Provide the (x, y) coordinate of the cell's center where the given text is located.  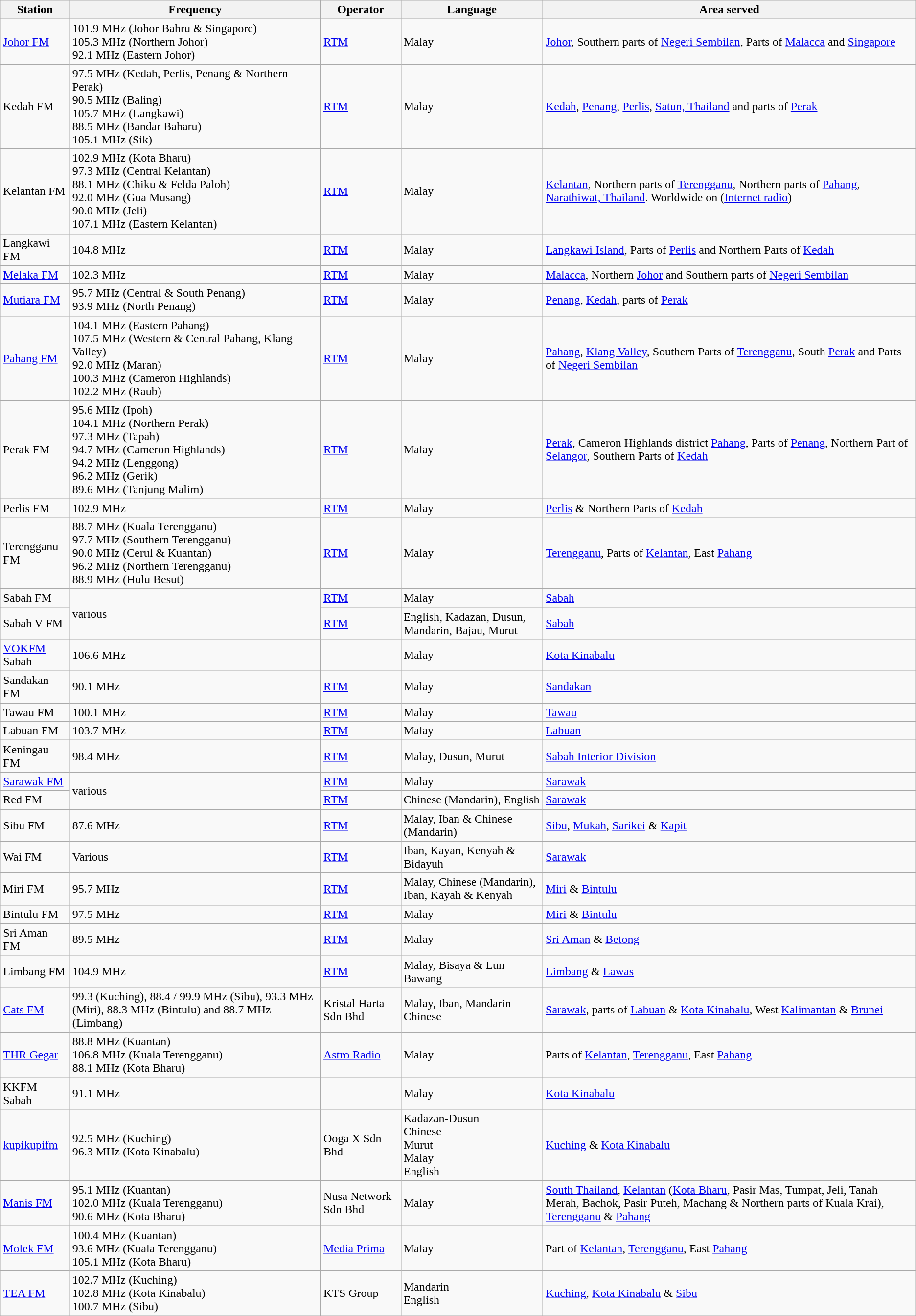
Perlis & Northern Parts of Kedah (730, 508)
102.7 MHz (Kuching) 102.8 MHz (Kota Kinabalu) 100.7 MHz (Sibu) (195, 1293)
Cats FM (35, 1010)
kupikupifm (35, 1145)
Nusa Network Sdn Bhd (361, 1203)
Terengganu FM (35, 553)
Molek FM (35, 1248)
Johor FM (35, 42)
88.7 MHz (Kuala Terengganu) 97.7 MHz (Southern Terengganu) 90.0 MHz (Cerul & Kuantan) 96.2 MHz (Northern Terengganu) 88.9 MHz (Hulu Besut) (195, 553)
Miri FM (35, 889)
VOKFM Sabah (35, 655)
Operator (361, 10)
Malay, Dusun, Murut (472, 756)
Area served (730, 10)
102.9 MHz (195, 508)
Kedah FM (35, 107)
Part of Kelantan, Terengganu, East Pahang (730, 1248)
Limbang FM (35, 971)
Astro Radio (361, 1055)
Melaka FM (35, 275)
104.9 MHz (195, 971)
Kuching, Kota Kinabalu & Sibu (730, 1293)
103.7 MHz (195, 731)
Chinese (Mandarin), English (472, 800)
Sibu FM (35, 825)
87.6 MHz (195, 825)
Kuching & Kota Kinabalu (730, 1145)
Sri Aman FM (35, 939)
THR Gegar (35, 1055)
Langkawi Island, Parts of Perlis and Northern Parts of Kedah (730, 250)
Kelantan FM (35, 191)
Malay, Iban & Chinese (Mandarin) (472, 825)
Sandakan FM (35, 687)
Tawau (730, 712)
97.5 MHz (195, 914)
97.5 MHz (Kedah, Perlis, Penang & Northern Perak) 90.5 MHz (Baling) 105.7 MHz (Langkawi) 88.5 MHz (Bandar Baharu) 105.1 MHz (Sik) (195, 107)
Iban, Kayan, Kenyah & Bidayuh (472, 857)
106.6 MHz (195, 655)
Labuan (730, 731)
100.4 MHz (Kuantan) 93.6 MHz (Kuala Terengganu) 105.1 MHz (Kota Bharu) (195, 1248)
100.1 MHz (195, 712)
104.8 MHz (195, 250)
Bintulu FM (35, 914)
95.7 MHz (Central & South Penang) 93.9 MHz (North Penang) (195, 300)
Langkawi FM (35, 250)
Ooga X Sdn Bhd (361, 1145)
Sabah V FM (35, 623)
Terengganu, Parts of Kelantan, East Pahang (730, 553)
90.1 MHz (195, 687)
Labuan FM (35, 731)
Mutiara FM (35, 300)
Frequency (195, 10)
Wai FM (35, 857)
Malay, Iban, Mandarin Chinese (472, 1010)
99.3 (Kuching), 88.4 / 99.9 MHz (Sibu), 93.3 MHz (Miri), 88.3 MHz (Bintulu) and 88.7 MHz (Limbang) (195, 1010)
Kelantan, Northern parts of Terengganu, Northern parts of Pahang, Narathiwat, Thailand. Worldwide on (Internet radio) (730, 191)
Manis FM (35, 1203)
Parts of Kelantan, Terengganu, East Pahang (730, 1055)
104.1 MHz (Eastern Pahang) 107.5 MHz (Western & Central Pahang, Klang Valley) 92.0 MHz (Maran) 100.3 MHz (Cameron Highlands) 102.2 MHz (Raub) (195, 358)
Media Prima (361, 1248)
Pahang, Klang Valley, Southern Parts of Terengganu, South Perak and Parts of Negeri Sembilan (730, 358)
89.5 MHz (195, 939)
Kedah, Penang, Perlis, Satun, Thailand and parts of Perak (730, 107)
Sibu, Mukah, Sarikei & Kapit (730, 825)
KKFM Sabah (35, 1093)
Sabah Interior Division (730, 756)
Red FM (35, 800)
Kristal Harta Sdn Bhd (361, 1010)
Keningau FM (35, 756)
Perlis FM (35, 508)
Penang, Kedah, parts of Perak (730, 300)
88.8 MHz (Kuantan) 106.8 MHz (Kuala Terengganu) 88.1 MHz (Kota Bharu) (195, 1055)
95.7 MHz (195, 889)
Pahang FM (35, 358)
102.3 MHz (195, 275)
Tawau FM (35, 712)
Malay, Chinese (Mandarin), Iban, Kayah & Kenyah (472, 889)
English, Kadazan, Dusun, Mandarin, Bajau, Murut (472, 623)
Limbang & Lawas (730, 971)
Sandakan (730, 687)
Malay, Bisaya & Lun Bawang (472, 971)
92.5 MHz (Kuching) 96.3 MHz (Kota Kinabalu) (195, 1145)
Sri Aman & Betong (730, 939)
Various (195, 857)
Language (472, 10)
Sarawak FM (35, 781)
Perak, Cameron Highlands district Pahang, Parts of Penang, Northern Part of Selangor, Southern Parts of Kedah (730, 449)
Mandarin English (472, 1293)
TEA FM (35, 1293)
Johor, Southern parts of Negeri Sembilan, Parts of Malacca and Singapore (730, 42)
Sarawak, parts of Labuan & Kota Kinabalu, West Kalimantan & Brunei (730, 1010)
98.4 MHz (195, 756)
91.1 MHz (195, 1093)
95.1 MHz (Kuantan) 102.0 MHz (Kuala Terengganu) 90.6 MHz (Kota Bharu) (195, 1203)
Sabah FM (35, 598)
KTS Group (361, 1293)
101.9 MHz (Johor Bahru & Singapore) 105.3 MHz (Northern Johor) 92.1 MHz (Eastern Johor) (195, 42)
Station (35, 10)
102.9 MHz (Kota Bharu) 97.3 MHz (Central Kelantan) 88.1 MHz (Chiku & Felda Paloh) 92.0 MHz (Gua Musang) 90.0 MHz (Jeli) 107.1 MHz (Eastern Kelantan) (195, 191)
Perak FM (35, 449)
Kadazan-Dusun Chinese Murut Malay English (472, 1145)
Malacca, Northern Johor and Southern parts of Negeri Sembilan (730, 275)
